Scan for the cell matching the given text and deliver its (X, Y) coordinate at center. 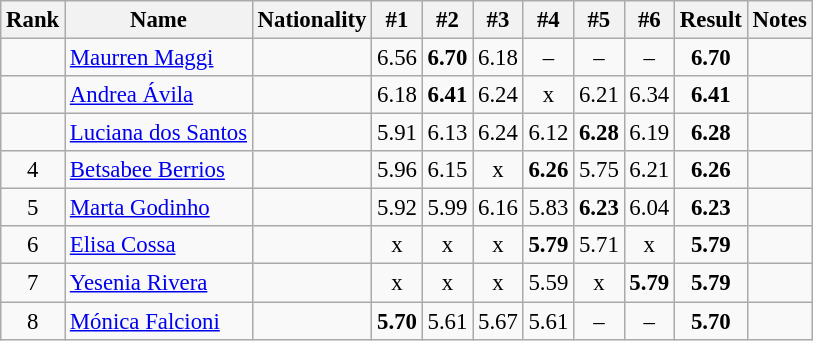
6.04 (649, 208)
Andrea Ávila (159, 95)
5.67 (498, 321)
Name (159, 20)
8 (33, 321)
Yesenia Rivera (159, 283)
5.71 (599, 245)
4 (33, 170)
5.59 (548, 283)
5 (33, 208)
Result (712, 20)
Marta Godinho (159, 208)
Betsabee Berrios (159, 170)
Elisa Cossa (159, 245)
Nationality (312, 20)
Rank (33, 20)
Mónica Falcioni (159, 321)
6.13 (447, 133)
#2 (447, 20)
5.91 (397, 133)
5.92 (397, 208)
6.16 (498, 208)
#5 (599, 20)
6.56 (397, 58)
#3 (498, 20)
5.96 (397, 170)
7 (33, 283)
5.83 (548, 208)
Luciana dos Santos (159, 133)
5.75 (599, 170)
Maurren Maggi (159, 58)
6.34 (649, 95)
Notes (780, 20)
5.99 (447, 208)
6.19 (649, 133)
6.15 (447, 170)
#4 (548, 20)
6 (33, 245)
#6 (649, 20)
#1 (397, 20)
6.12 (548, 133)
